Return [X, Y] of the center of cell containing provided text 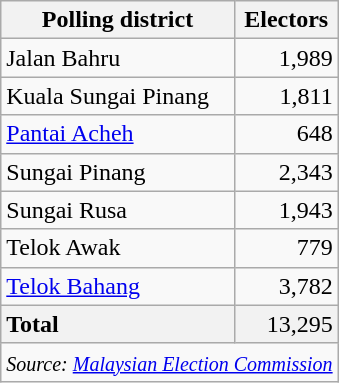
Telok Bahang [118, 286]
779 [286, 248]
Total [118, 324]
648 [286, 134]
Sungai Pinang [118, 172]
1,989 [286, 58]
Telok Awak [118, 248]
Source: Malaysian Election Commission [170, 362]
2,343 [286, 172]
3,782 [286, 286]
13,295 [286, 324]
1,811 [286, 96]
1,943 [286, 210]
Sungai Rusa [118, 210]
Kuala Sungai Pinang [118, 96]
Pantai Acheh [118, 134]
Electors [286, 20]
Jalan Bahru [118, 58]
Polling district [118, 20]
